Capture the cell that displays the provided text and extract its (X, Y) central coordinate. 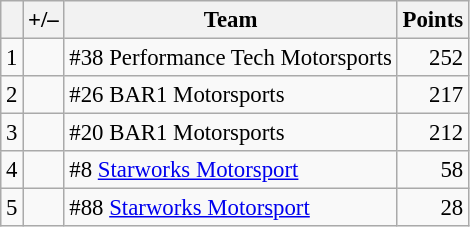
28 (432, 208)
Points (432, 20)
217 (432, 95)
252 (432, 58)
#26 BAR1 Motorsports (230, 95)
#38 Performance Tech Motorsports (230, 58)
#20 BAR1 Motorsports (230, 133)
#8 Starworks Motorsport (230, 170)
3 (12, 133)
+/– (44, 20)
1 (12, 58)
5 (12, 208)
4 (12, 170)
2 (12, 95)
Team (230, 20)
212 (432, 133)
58 (432, 170)
#88 Starworks Motorsport (230, 208)
